Search for the cell housing the specified text and yield its [x, y] center coordinate. 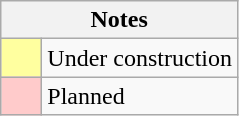
Under construction [140, 58]
Planned [140, 96]
Notes [120, 20]
